Provide the [X, Y] coordinate of the cell's center where the given text is located.  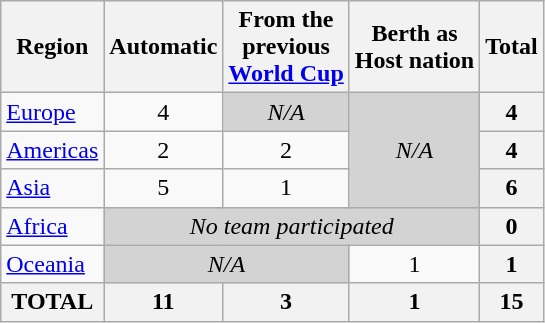
Total [512, 47]
3 [286, 302]
Berth as Host nation [414, 47]
Africa [52, 226]
TOTAL [52, 302]
11 [164, 302]
15 [512, 302]
6 [512, 188]
0 [512, 226]
Region [52, 47]
Oceania [52, 264]
No team participated [292, 226]
Automatic [164, 47]
Americas [52, 150]
Asia [52, 188]
5 [164, 188]
Europe [52, 112]
From the previous World Cup [286, 47]
